For the text-containing cell, return its midpoint in (X, Y) coordinate format. 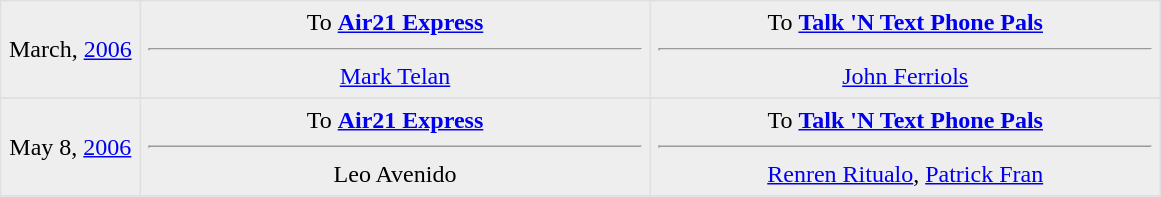
May 8, 2006 (70, 147)
To Air21 ExpressMark Telan (395, 50)
To Talk 'N Text Phone PalsRenren Ritualo, Patrick Fran (905, 147)
To Air21 ExpressLeo Avenido (395, 147)
To Talk 'N Text Phone PalsJohn Ferriols (905, 50)
March, 2006 (70, 50)
